Capture the cell that displays the provided text and extract its [X, Y] central coordinate. 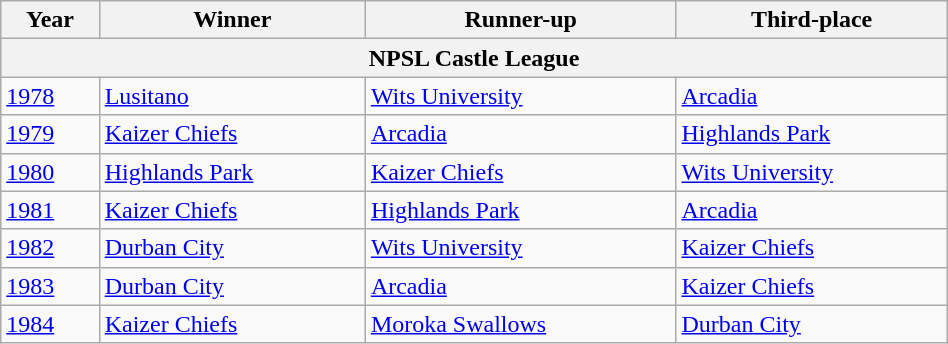
Year [50, 20]
1979 [50, 134]
1978 [50, 96]
Lusitano [232, 96]
1983 [50, 286]
Runner-up [520, 20]
Winner [232, 20]
NPSL Castle League [474, 58]
1981 [50, 210]
1984 [50, 324]
Moroka Swallows [520, 324]
1980 [50, 172]
1982 [50, 248]
Third-place [812, 20]
